For the text-containing cell, return its midpoint in (X, Y) coordinate format. 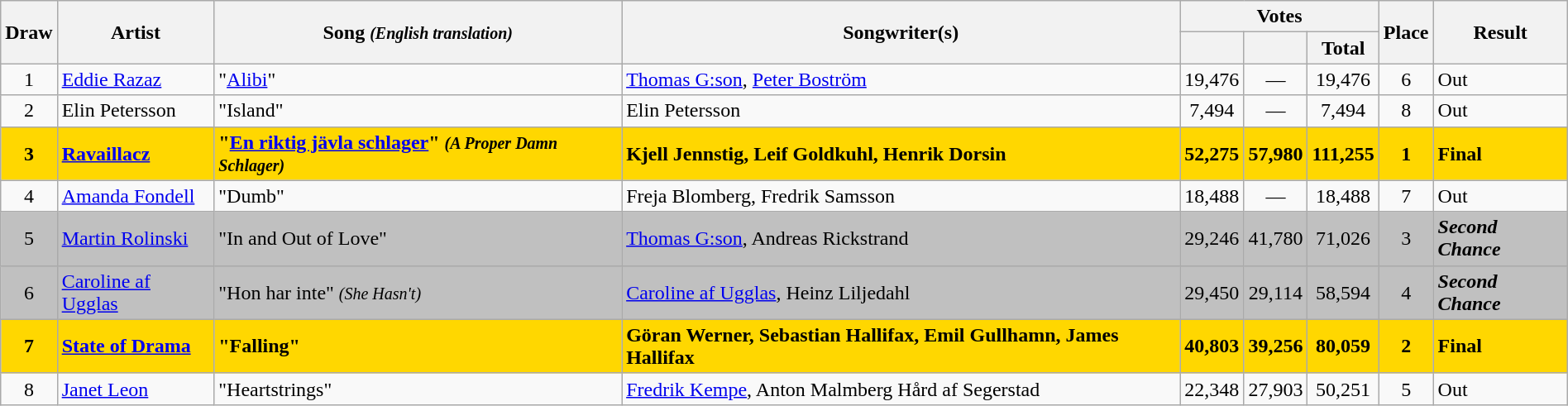
Freja Blomberg, Fredrik Samsson (901, 196)
71,026 (1343, 238)
50,251 (1343, 389)
Martin Rolinski (136, 238)
Draw (29, 32)
29,450 (1212, 293)
Votes (1280, 17)
"In and Out of Love" (418, 238)
Janet Leon (136, 389)
Songwriter(s) (901, 32)
State of Drama (136, 346)
"Alibi" (418, 79)
40,803 (1212, 346)
80,059 (1343, 346)
29,114 (1275, 293)
58,594 (1343, 293)
57,980 (1275, 154)
"Hon har inte" (She Hasn't) (418, 293)
Result (1500, 32)
Artist (136, 32)
Thomas G:son, Peter Boström (901, 79)
Caroline af Ugglas, Heinz Liljedahl (901, 293)
Amanda Fondell (136, 196)
41,780 (1275, 238)
"Island" (418, 111)
Fredrik Kempe, Anton Malmberg Hård af Segerstad (901, 389)
52,275 (1212, 154)
Total (1343, 48)
Song (English translation) (418, 32)
Eddie Razaz (136, 79)
Ravaillacz (136, 154)
Caroline af Ugglas (136, 293)
"Falling" (418, 346)
Thomas G:son, Andreas Rickstrand (901, 238)
27,903 (1275, 389)
Place (1406, 32)
29,246 (1212, 238)
Göran Werner, Sebastian Hallifax, Emil Gullhamn, James Hallifax (901, 346)
"Dumb" (418, 196)
"Heartstrings" (418, 389)
39,256 (1275, 346)
22,348 (1212, 389)
Kjell Jennstig, Leif Goldkuhl, Henrik Dorsin (901, 154)
111,255 (1343, 154)
"En riktig jävla schlager" (A Proper Damn Schlager) (418, 154)
